Capture the cell that displays the provided text and extract its (x, y) central coordinate. 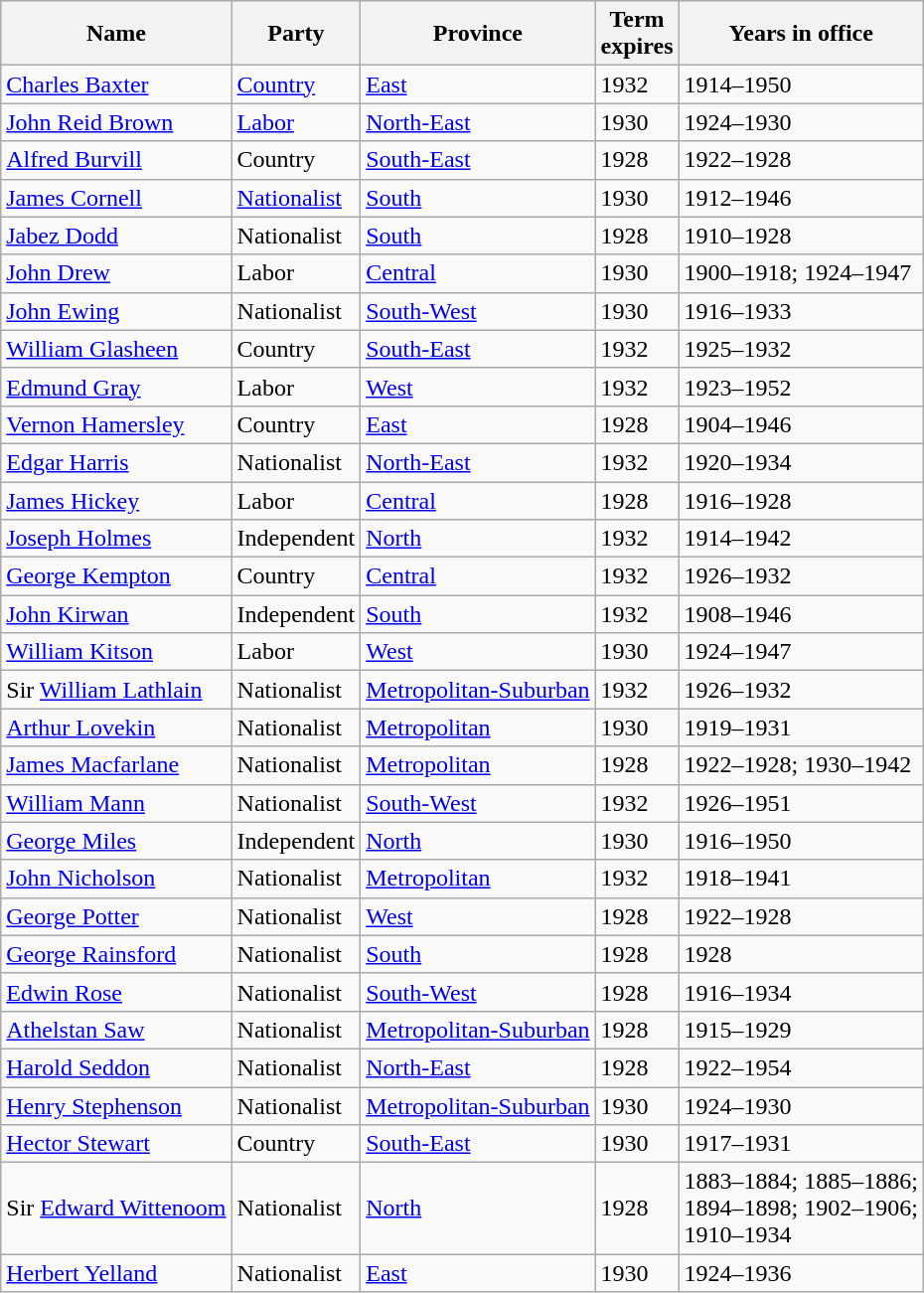
1916–1933 (801, 311)
1904–1946 (801, 424)
1916–1928 (801, 500)
John Ewing (116, 311)
Party (296, 34)
1910–1928 (801, 236)
Alfred Burvill (116, 160)
Charles Baxter (116, 84)
1912–1946 (801, 198)
1900–1918; 1924–1947 (801, 273)
1914–1942 (801, 539)
1916–1934 (801, 992)
William Mann (116, 803)
1924–1936 (801, 1273)
Harold Seddon (116, 1067)
John Reid Brown (116, 122)
John Nicholson (116, 879)
Name (116, 34)
John Drew (116, 273)
Athelstan Saw (116, 1030)
James Cornell (116, 198)
Vernon Hamersley (116, 424)
1883–1884; 1885–1886;1894–1898; 1902–1906;1910–1934 (801, 1209)
William Kitson (116, 652)
James Macfarlane (116, 765)
1922–1928; 1930–1942 (801, 765)
1918–1941 (801, 879)
John Kirwan (116, 614)
Herbert Yelland (116, 1273)
1924–1947 (801, 652)
Hector Stewart (116, 1144)
1914–1950 (801, 84)
1916–1950 (801, 841)
Edgar Harris (116, 462)
Sir Edward Wittenoom (116, 1209)
Termexpires (637, 34)
1908–1946 (801, 614)
Joseph Holmes (116, 539)
Years in office (801, 34)
Jabez Dodd (116, 236)
Edwin Rose (116, 992)
1915–1929 (801, 1030)
Edmund Gray (116, 387)
James Hickey (116, 500)
Arthur Lovekin (116, 727)
Henry Stephenson (116, 1106)
1923–1952 (801, 387)
1917–1931 (801, 1144)
George Miles (116, 841)
William Glasheen (116, 349)
1926–1951 (801, 803)
1920–1934 (801, 462)
1919–1931 (801, 727)
George Rainsford (116, 954)
George Potter (116, 916)
1922–1954 (801, 1067)
George Kempton (116, 576)
Sir William Lathlain (116, 690)
1925–1932 (801, 349)
Province (478, 34)
